Return the (x, y) coordinate for the center point of the cell that contains the specified text.  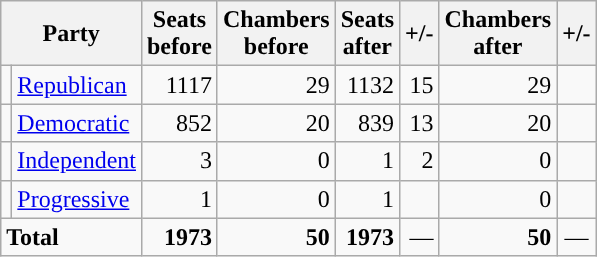
2 (420, 161)
Chambersafter (498, 34)
852 (179, 123)
Democratic (77, 123)
1132 (367, 85)
1117 (179, 85)
Party (72, 34)
Seatsbefore (179, 34)
15 (420, 85)
Chambersbefore (276, 34)
Republican (77, 85)
3 (179, 161)
13 (420, 123)
Total (72, 237)
Progressive (77, 199)
839 (367, 123)
Seatsafter (367, 34)
Independent (77, 161)
